Determine the (X, Y) coordinate at the center of the cell enclosing the given text.  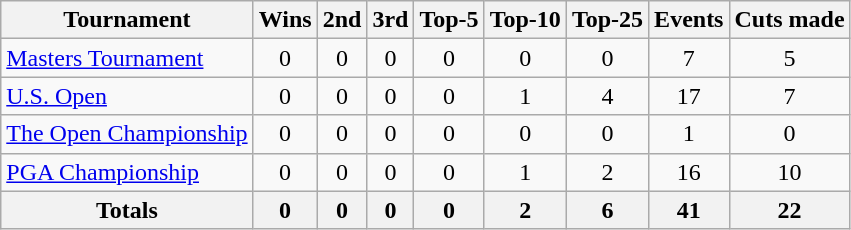
Masters Tournament (127, 58)
6 (607, 210)
10 (790, 172)
41 (689, 210)
3rd (390, 20)
22 (790, 210)
16 (689, 172)
4 (607, 96)
2nd (342, 20)
The Open Championship (127, 134)
5 (790, 58)
Totals (127, 210)
Top-5 (449, 20)
U.S. Open (127, 96)
Top-10 (525, 20)
Cuts made (790, 20)
17 (689, 96)
Top-25 (607, 20)
Events (689, 20)
Tournament (127, 20)
Wins (285, 20)
PGA Championship (127, 172)
